Find where the given text appears and provide that cell's center as [x, y] coordinate. 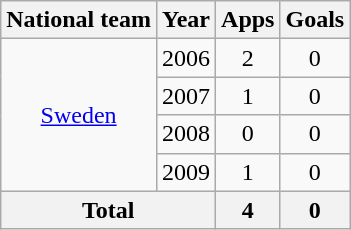
2008 [186, 134]
Year [186, 20]
2006 [186, 58]
4 [248, 210]
Goals [315, 20]
Sweden [79, 115]
2 [248, 58]
2009 [186, 172]
National team [79, 20]
Total [108, 210]
Apps [248, 20]
2007 [186, 96]
